Pinpoint the cell where the given text exists, returning its [x, y] midpoint coordinate. 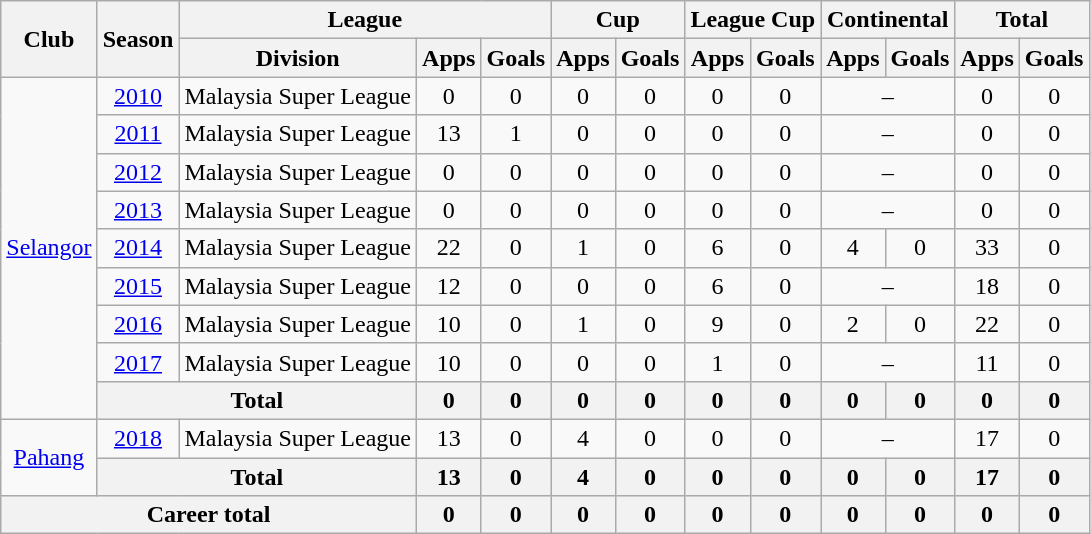
2015 [138, 286]
2014 [138, 248]
League [365, 20]
2 [853, 324]
2018 [138, 438]
League Cup [753, 20]
18 [987, 286]
Selangor [49, 248]
Continental [888, 20]
2017 [138, 362]
2011 [138, 134]
Pahang [49, 457]
11 [987, 362]
Club [49, 39]
Season [138, 39]
2016 [138, 324]
9 [718, 324]
33 [987, 248]
Career total [209, 515]
2013 [138, 210]
Cup [618, 20]
2012 [138, 172]
12 [449, 286]
Division [298, 58]
2010 [138, 96]
